For the text-containing cell, return its midpoint in (X, Y) coordinate format. 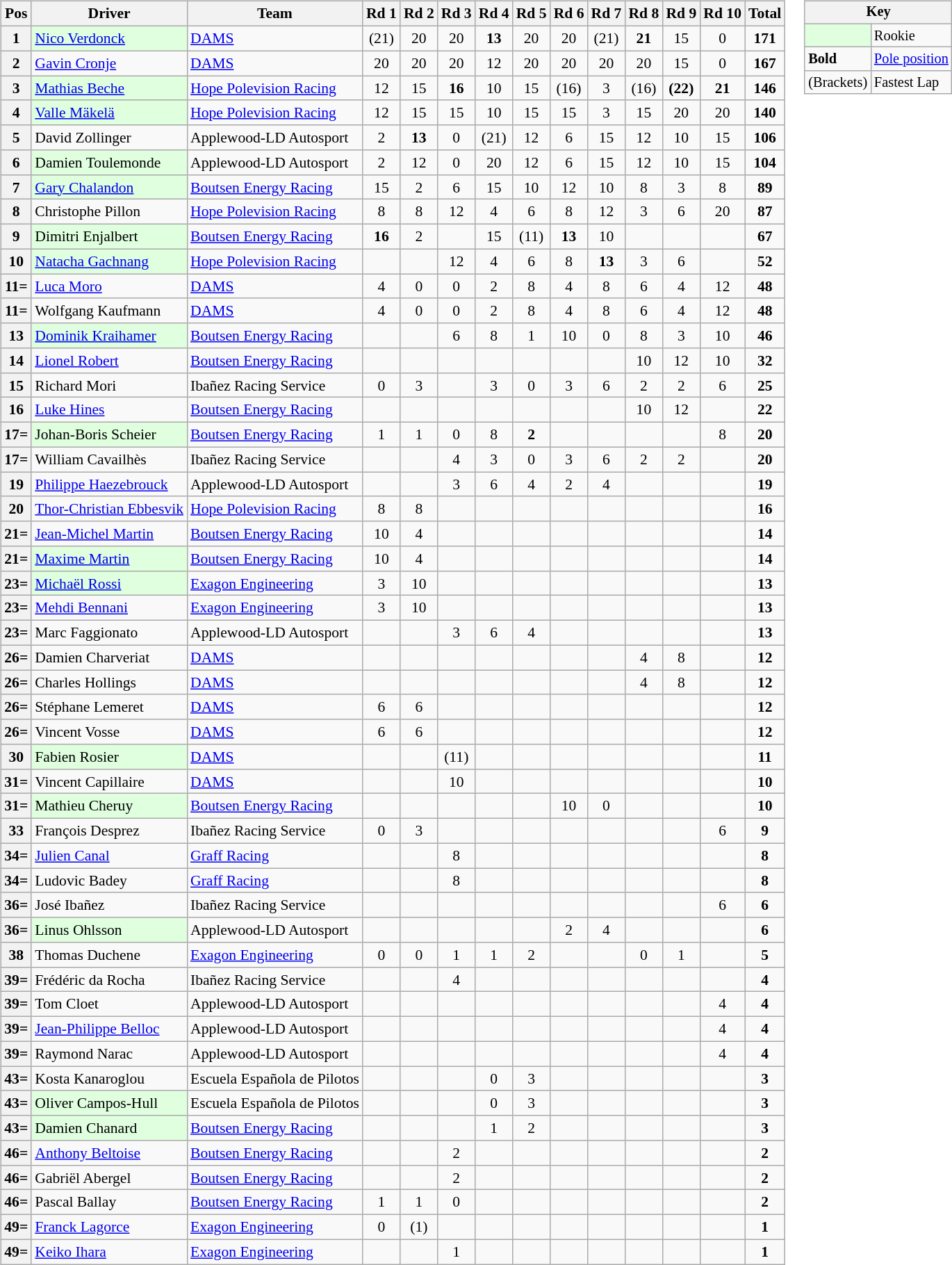
Fastest Lap (912, 83)
François Desprez (109, 831)
7 (16, 187)
167 (764, 63)
Gabriël Abergel (109, 1177)
Linus Ohlsson (109, 930)
46 (764, 336)
Richard Mori (109, 385)
Jean-Michel Martin (109, 534)
Rd 5 (532, 14)
Rd 3 (457, 14)
Oliver Campos-Hull (109, 1103)
Damien Chanard (109, 1128)
Nico Verdonck (109, 38)
Mathias Beche (109, 88)
Driver (109, 14)
Mathieu Cheruy (109, 806)
William Cavailhès (109, 459)
171 (764, 38)
87 (764, 212)
Christophe Pillon (109, 212)
Vincent Vosse (109, 732)
Charles Hollings (109, 683)
David Zollinger (109, 138)
Fabien Rosier (109, 757)
89 (764, 187)
Total (764, 14)
Philippe Haezebrouck (109, 484)
Franck Lagorce (109, 1227)
Rd 10 (723, 14)
Johan-Boris Scheier (109, 434)
(Brackets) (838, 83)
Damien Toulemonde (109, 163)
146 (764, 88)
Rookie (912, 35)
Frédéric da Rocha (109, 979)
52 (764, 261)
Thor-Christian Ebbesvik (109, 509)
Anthony Beltoise (109, 1153)
Julien Canal (109, 856)
Bold (838, 59)
Dominik Kraihamer (109, 336)
Rd 9 (681, 14)
Thomas Duchene (109, 955)
Jean-Philippe Belloc (109, 1029)
(1) (419, 1227)
30 (16, 757)
11 (764, 757)
32 (764, 361)
67 (764, 236)
Keiko Ihara (109, 1252)
Lionel Robert (109, 361)
Maxime Martin (109, 559)
106 (764, 138)
Luke Hines (109, 410)
Gary Chalandon (109, 187)
Kosta Kanaroglou (109, 1079)
22 (764, 410)
Natacha Gachnang (109, 261)
Gavin Cronje (109, 63)
Stéphane Lemeret (109, 707)
Rd 6 (569, 14)
Pole position (912, 59)
Marc Faggionato (109, 632)
Key (878, 13)
Damien Charveriat (109, 658)
Dimitri Enjalbert (109, 236)
Mehdi Bennani (109, 608)
Rd 8 (643, 14)
Rd 7 (607, 14)
José Ibañez (109, 905)
Vincent Capillaire (109, 781)
Tom Cloet (109, 1004)
38 (16, 955)
Rd 4 (494, 14)
Luca Moro (109, 286)
104 (764, 163)
25 (764, 385)
Team (275, 14)
Ludovic Badey (109, 881)
Pos (16, 14)
33 (16, 831)
(22) (681, 88)
Michaël Rossi (109, 583)
Rd 2 (419, 14)
Raymond Narac (109, 1054)
Rd 1 (381, 14)
Wolfgang Kaufmann (109, 311)
Valle Mäkelä (109, 113)
Pascal Ballay (109, 1202)
140 (764, 113)
